Search for the cell housing the specified text and yield its (X, Y) center coordinate. 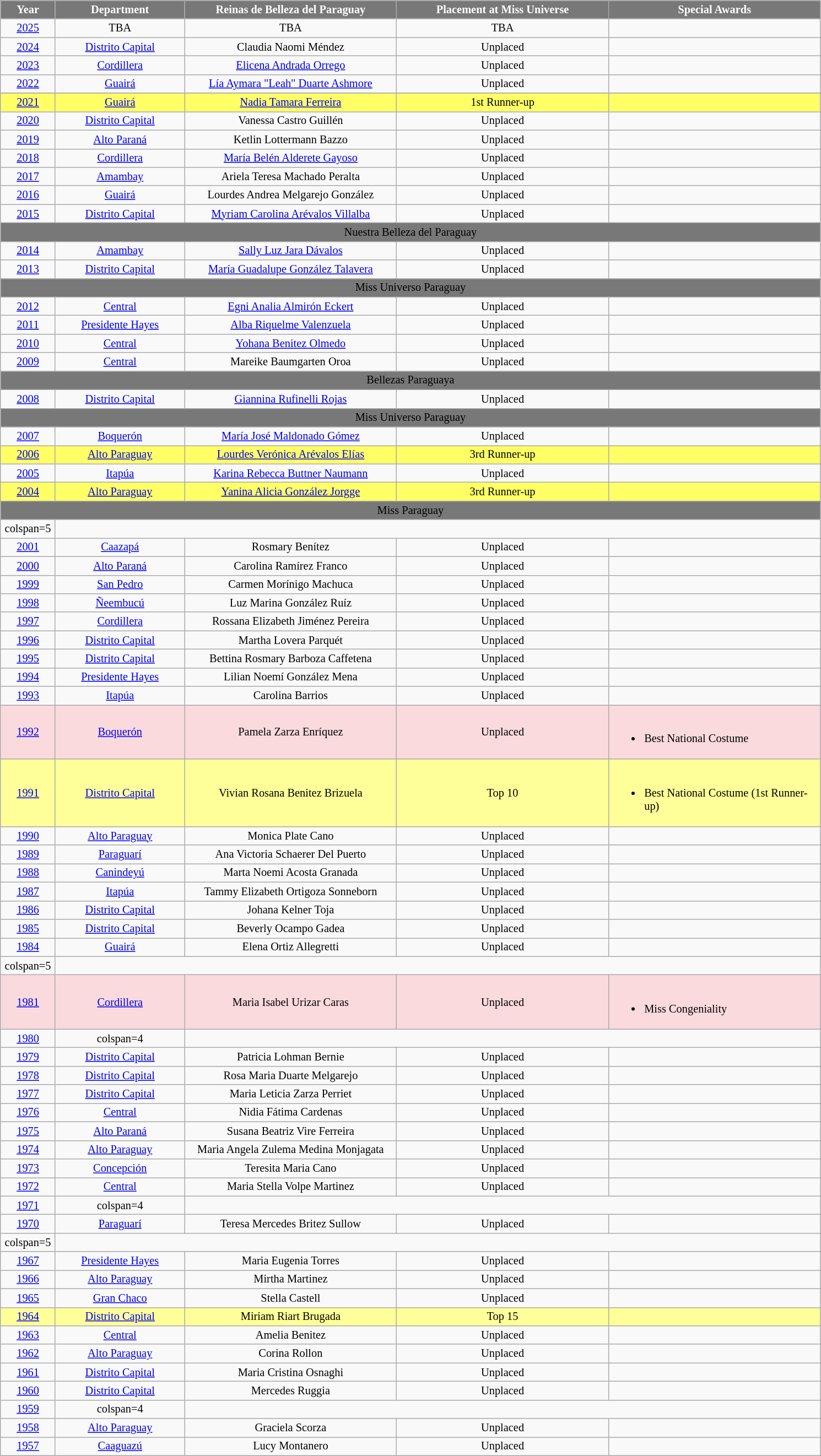
Myriam Carolina Arévalos Villalba (291, 214)
Mercedes Ruggia (291, 1390)
Carolina Barrios (291, 696)
Yanina Alicia González Jorgge (291, 491)
Giannina Rufinelli Rojas (291, 399)
Department (120, 9)
Yohana Benitez Olmedo (291, 343)
Placement at Miss Universe (503, 9)
Rossana Elizabeth Jiménez Pereira (291, 621)
Nidia Fátima Cardenas (291, 1112)
1985 (28, 928)
Ketlin Lottermann Bazzo (291, 139)
Mareike Baumgarten Oroa (291, 362)
Martha Lovera Parquét (291, 640)
1998 (28, 603)
2015 (28, 214)
1959 (28, 1409)
1957 (28, 1446)
1976 (28, 1112)
2019 (28, 139)
Maria Eugenia Torres (291, 1261)
1977 (28, 1094)
Maria Isabel Urizar Caras (291, 1002)
Patricia Lohman Bernie (291, 1057)
1996 (28, 640)
Susana Beatriz Vire Ferreira (291, 1131)
Beverly Ocampo Gadea (291, 928)
Carolina Ramírez Franco (291, 566)
Rosa Maria Duarte Melgarejo (291, 1075)
2012 (28, 306)
2007 (28, 436)
Miriam Riart Brugada (291, 1317)
Special Awards (714, 9)
1990 (28, 836)
1999 (28, 584)
1960 (28, 1390)
Marta Noemi Acosta Granada (291, 873)
2020 (28, 121)
Egni Analia Almirón Eckert (291, 306)
1963 (28, 1335)
Claudia Naomi Méndez (291, 47)
Canindeyú (120, 873)
Maria Angela Zulema Medina Monjagata (291, 1150)
1973 (28, 1168)
1986 (28, 910)
1992 (28, 732)
Caazapá (120, 547)
Lucy Montanero (291, 1446)
Corina Rollon (291, 1354)
Best National Costume (714, 732)
1967 (28, 1261)
Top 10 (503, 793)
Ñeembucú (120, 603)
María José Maldonado Gómez (291, 436)
2017 (28, 176)
Teresita Maria Cano (291, 1168)
2006 (28, 454)
María Belén Alderete Gayoso (291, 158)
Mirtha Martinez (291, 1279)
Nadia Tamara Ferreira (291, 102)
1993 (28, 696)
2013 (28, 269)
San Pedro (120, 584)
Maria Cristina Osnaghi (291, 1372)
2001 (28, 547)
2005 (28, 473)
2016 (28, 195)
2025 (28, 28)
1974 (28, 1150)
2009 (28, 362)
Lourdes Andrea Melgarejo González (291, 195)
1970 (28, 1224)
1978 (28, 1075)
1987 (28, 891)
Ariela Teresa Machado Peralta (291, 176)
1971 (28, 1205)
2014 (28, 251)
Karina Rebecca Buttner Naumann (291, 473)
Tammy Elizabeth Ortigoza Sonneborn (291, 891)
2018 (28, 158)
1964 (28, 1317)
1966 (28, 1279)
Vivian Rosana Benitez Brizuela (291, 793)
2022 (28, 84)
2010 (28, 343)
1965 (28, 1298)
Amelia Benitez (291, 1335)
Best National Costume (1st Runner-up) (714, 793)
Bellezas Paraguaya (410, 380)
1984 (28, 947)
1st Runner-up (503, 102)
Year (28, 9)
1980 (28, 1038)
2004 (28, 491)
Rosmary Benítez (291, 547)
1991 (28, 793)
1961 (28, 1372)
Pamela Zarza Enríquez (291, 732)
1994 (28, 677)
1995 (28, 658)
Alba Riquelme Valenzuela (291, 324)
2000 (28, 566)
Monica Plate Cano (291, 836)
2021 (28, 102)
Carmen Morínigo Machuca (291, 584)
2011 (28, 324)
Elena Ortiz Allegretti (291, 947)
2023 (28, 65)
Lía Aymara "Leah" Duarte Ashmore (291, 84)
1975 (28, 1131)
Gran Chaco (120, 1298)
2008 (28, 399)
1989 (28, 854)
Maria Stella Volpe Martinez (291, 1187)
Stella Castell (291, 1298)
1981 (28, 1002)
María Guadalupe González Talavera (291, 269)
Concepción (120, 1168)
Vanessa Castro Guillén (291, 121)
Graciela Scorza (291, 1428)
Teresa Mercedes Britez Sullow (291, 1224)
2024 (28, 47)
Luz Marina González Ruíz (291, 603)
Elicena Andrada Orrego (291, 65)
Top 15 (503, 1317)
Ana Victoria Schaerer Del Puerto (291, 854)
Lourdes Verónica Arévalos Elías (291, 454)
1979 (28, 1057)
1958 (28, 1428)
Miss Paraguay (410, 510)
1997 (28, 621)
1962 (28, 1354)
Reinas de Belleza del Paraguay (291, 9)
1972 (28, 1187)
Lilian Noemí González Mena (291, 677)
Maria Leticia Zarza Perriet (291, 1094)
Bettina Rosmary Barboza Caffetena (291, 658)
Miss Congeniality (714, 1002)
Nuestra Belleza del Paraguay (410, 232)
1988 (28, 873)
Caaguazú (120, 1446)
Johana Kelner Toja (291, 910)
Sally Luz Jara Dávalos (291, 251)
